Extract the [X, Y] coordinate from the center of the cell holding the provided text.  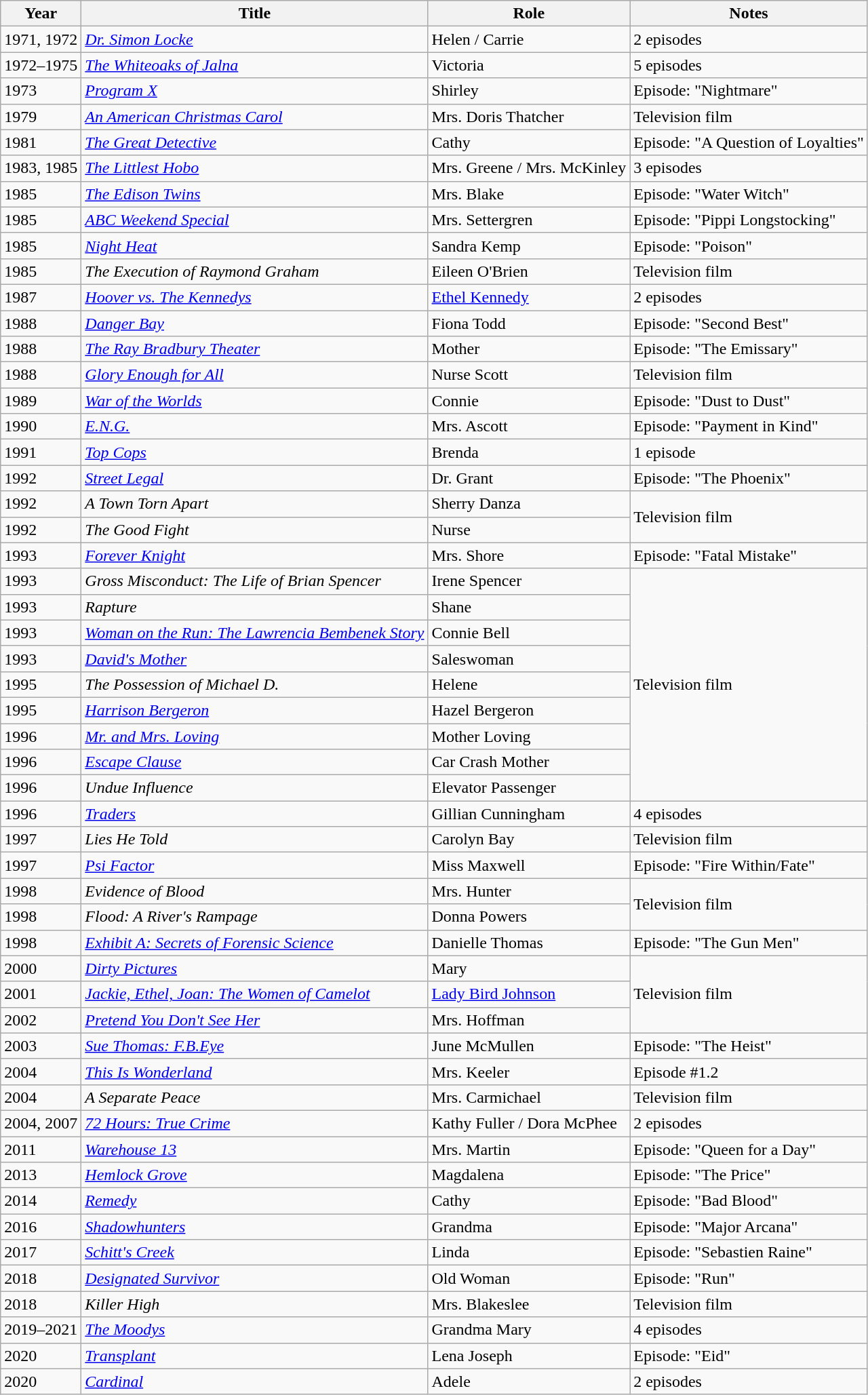
Episode #1.2 [749, 1072]
Mrs. Blakeslee [529, 1304]
Woman on the Run: The Lawrencia Bembenek Story [255, 633]
Mrs. Greene / Mrs. McKinley [529, 168]
2019–2021 [41, 1330]
1 episode [749, 452]
2016 [41, 1227]
Episode: "Fatal Mistake" [749, 555]
1972–1975 [41, 65]
2002 [41, 1020]
Episode: "Poison" [749, 245]
Episode: "The Heist" [749, 1046]
Evidence of Blood [255, 891]
Episode: "Pippi Longstocking" [749, 220]
Sherry Danza [529, 504]
War of the Worlds [255, 401]
Mrs. Doris Thatcher [529, 117]
2017 [41, 1253]
Eileen O'Brien [529, 271]
Dr. Simon Locke [255, 39]
Adele [529, 1381]
Mrs. Settergren [529, 220]
Episode: "The Gun Men" [749, 943]
Traders [255, 814]
Program X [255, 91]
Episode: "Queen for a Day" [749, 1150]
Designated Survivor [255, 1278]
Episode: "Sebastien Raine" [749, 1253]
Kathy Fuller / Dora McPhee [529, 1123]
2000 [41, 968]
Episode: "Nightmare" [749, 91]
1979 [41, 117]
Year [41, 14]
Episode: "Fire Within/Fate" [749, 865]
David's Mother [255, 659]
Shadowhunters [255, 1227]
Escape Clause [255, 762]
Saleswoman [529, 659]
The Whiteoaks of Jalna [255, 65]
ABC Weekend Special [255, 220]
Episode: "The Phoenix" [749, 478]
The Edison Twins [255, 194]
Lies He Told [255, 840]
June McMullen [529, 1046]
Top Cops [255, 452]
Transplant [255, 1356]
Dirty Pictures [255, 968]
2014 [41, 1201]
This Is Wonderland [255, 1072]
Pretend You Don't See Her [255, 1020]
1971, 1972 [41, 39]
A Town Torn Apart [255, 504]
The Possession of Michael D. [255, 684]
Nurse [529, 530]
Episode: "Water Witch" [749, 194]
Mr. and Mrs. Loving [255, 736]
Episode: "Major Arcana" [749, 1227]
2001 [41, 994]
72 Hours: True Crime [255, 1123]
Jackie, Ethel, Joan: The Women of Camelot [255, 994]
5 episodes [749, 65]
Helene [529, 684]
Episode: "Bad Blood" [749, 1201]
Danger Bay [255, 323]
Mrs. Hunter [529, 891]
Undue Influence [255, 788]
Shane [529, 607]
Warehouse 13 [255, 1150]
2013 [41, 1175]
Remedy [255, 1201]
Psi Factor [255, 865]
Hoover vs. The Kennedys [255, 297]
1990 [41, 427]
Exhibit A: Secrets of Forensic Science [255, 943]
2011 [41, 1150]
Mrs. Martin [529, 1150]
Schitt's Creek [255, 1253]
3 episodes [749, 168]
Hemlock Grove [255, 1175]
Street Legal [255, 478]
Elevator Passenger [529, 788]
The Good Fight [255, 530]
Cardinal [255, 1381]
1991 [41, 452]
1987 [41, 297]
Mrs. Shore [529, 555]
Hazel Bergeron [529, 710]
Mother Loving [529, 736]
An American Christmas Carol [255, 117]
The Ray Bradbury Theater [255, 349]
Car Crash Mother [529, 762]
Title [255, 14]
Dr. Grant [529, 478]
Gross Misconduct: The Life of Brian Spencer [255, 581]
The Great Detective [255, 142]
The Execution of Raymond Graham [255, 271]
1973 [41, 91]
Linda [529, 1253]
Episode: "Second Best" [749, 323]
Grandma Mary [529, 1330]
Role [529, 14]
The Littlest Hobo [255, 168]
Carolyn Bay [529, 840]
Shirley [529, 91]
2003 [41, 1046]
Magdalena [529, 1175]
Episode: "Payment in Kind" [749, 427]
2004, 2007 [41, 1123]
Forever Knight [255, 555]
Victoria [529, 65]
Episode: "A Question of Loyalties" [749, 142]
1983, 1985 [41, 168]
Miss Maxwell [529, 865]
Rapture [255, 607]
Mrs. Keeler [529, 1072]
Episode: "The Price" [749, 1175]
Lady Bird Johnson [529, 994]
Mrs. Blake [529, 194]
1981 [41, 142]
Episode: "Dust to Dust" [749, 401]
E.N.G. [255, 427]
Connie [529, 401]
Helen / Carrie [529, 39]
Connie Bell [529, 633]
A Separate Peace [255, 1097]
Fiona Todd [529, 323]
Gillian Cunningham [529, 814]
Sue Thomas: F.B.Eye [255, 1046]
Grandma [529, 1227]
Danielle Thomas [529, 943]
Harrison Bergeron [255, 710]
Sandra Kemp [529, 245]
The Moodys [255, 1330]
Killer High [255, 1304]
Notes [749, 14]
Irene Spencer [529, 581]
Mrs. Ascott [529, 427]
Flood: A River's Rampage [255, 917]
Ethel Kennedy [529, 297]
Lena Joseph [529, 1356]
Night Heat [255, 245]
Brenda [529, 452]
Nurse Scott [529, 375]
1989 [41, 401]
Mrs. Carmichael [529, 1097]
Mrs. Hoffman [529, 1020]
Episode: "Run" [749, 1278]
Mother [529, 349]
Mary [529, 968]
Episode: "The Emissary" [749, 349]
Episode: "Eid" [749, 1356]
Donna Powers [529, 917]
Old Woman [529, 1278]
Glory Enough for All [255, 375]
